Identify which cell holds the provided text, then report its [x, y] central coordinate. 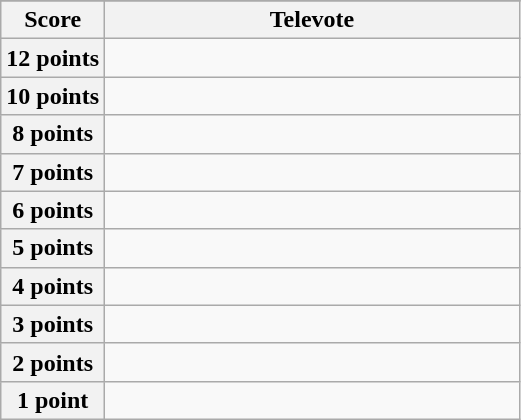
10 points [53, 96]
12 points [53, 58]
7 points [53, 172]
Score [53, 20]
8 points [53, 134]
Televote [312, 20]
2 points [53, 362]
5 points [53, 248]
4 points [53, 286]
1 point [53, 400]
3 points [53, 324]
6 points [53, 210]
